Scan for the cell matching the given text and deliver its (X, Y) coordinate at center. 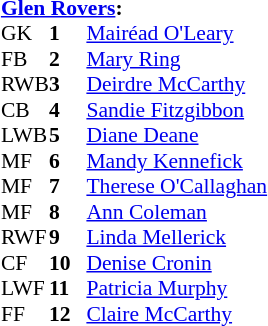
6 (68, 161)
2 (68, 59)
Diane Deane (176, 135)
Deirdre McCarthy (176, 85)
Mary Ring (176, 59)
LWB (25, 135)
FB (25, 59)
Denise Cronin (176, 263)
RWB (25, 85)
1 (68, 33)
7 (68, 187)
RWF (25, 237)
Therese O'Callaghan (176, 187)
CB (25, 110)
Linda Mellerick (176, 237)
CF (25, 263)
5 (68, 135)
3 (68, 85)
10 (68, 263)
Ann Coleman (176, 212)
Mairéad O'Leary (176, 33)
Mandy Kennefick (176, 161)
11 (68, 289)
Patricia Murphy (176, 289)
LWF (25, 289)
8 (68, 212)
4 (68, 110)
Sandie Fitzgibbon (176, 110)
9 (68, 237)
GK (25, 33)
